Capture the cell that displays the provided text and extract its [x, y] central coordinate. 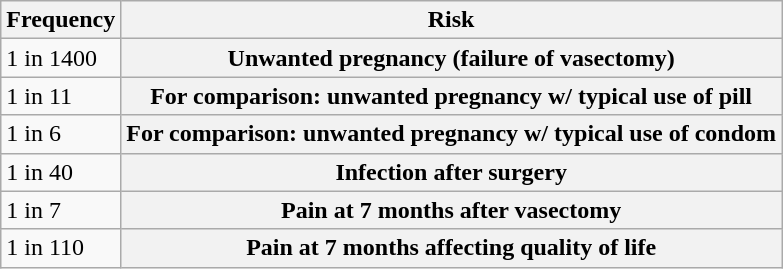
Unwanted pregnancy (failure of vasectomy) [452, 58]
1 in 40 [61, 172]
1 in 110 [61, 248]
1 in 11 [61, 96]
1 in 7 [61, 210]
1 in 1400 [61, 58]
1 in 6 [61, 134]
For comparison: unwanted pregnancy w/ typical use of condom [452, 134]
For comparison: unwanted pregnancy w/ typical use of pill [452, 96]
Frequency [61, 20]
Infection after surgery [452, 172]
Pain at 7 months affecting quality of life [452, 248]
Pain at 7 months after vasectomy [452, 210]
Risk [452, 20]
